Locate the cell with the specified text and output its (x, y) center coordinate. 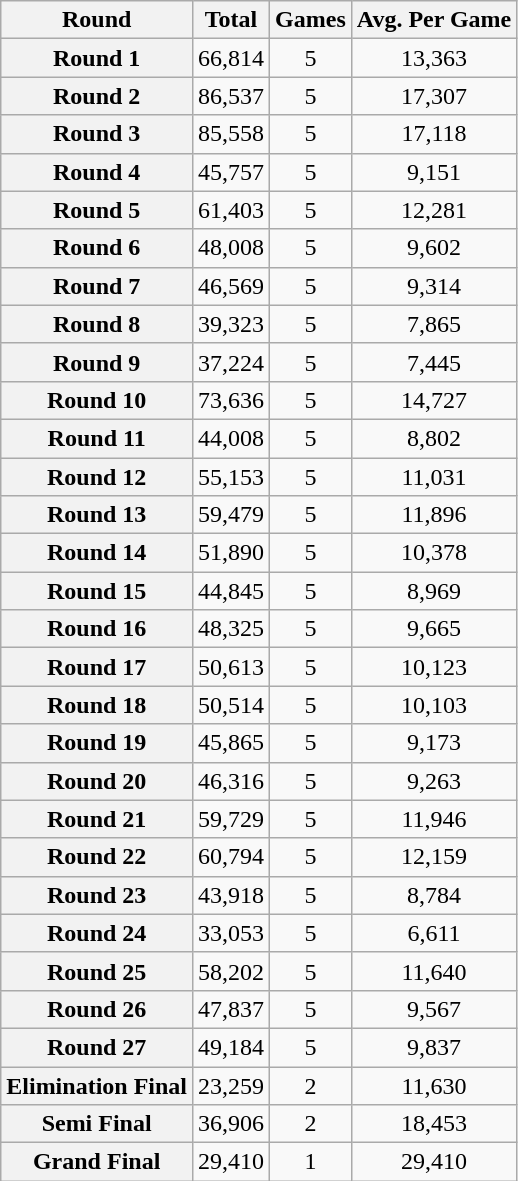
59,729 (232, 819)
43,918 (232, 895)
8,784 (434, 895)
9,173 (434, 743)
48,008 (232, 248)
66,814 (232, 58)
9,665 (434, 629)
Round 3 (97, 134)
Round 26 (97, 1009)
39,323 (232, 324)
Round 12 (97, 477)
Games (311, 20)
Round 22 (97, 857)
Round 15 (97, 591)
10,378 (434, 553)
11,946 (434, 819)
45,757 (232, 172)
Round 18 (97, 705)
59,479 (232, 515)
Round 25 (97, 971)
46,569 (232, 286)
Round 19 (97, 743)
Round 7 (97, 286)
45,865 (232, 743)
44,008 (232, 438)
Round 4 (97, 172)
50,514 (232, 705)
51,890 (232, 553)
23,259 (232, 1085)
58,202 (232, 971)
13,363 (434, 58)
8,802 (434, 438)
9,151 (434, 172)
Round 27 (97, 1047)
10,123 (434, 667)
Avg. Per Game (434, 20)
17,118 (434, 134)
17,307 (434, 96)
Round 5 (97, 210)
85,558 (232, 134)
9,263 (434, 781)
18,453 (434, 1124)
9,314 (434, 286)
1 (311, 1162)
46,316 (232, 781)
Round 16 (97, 629)
Round 13 (97, 515)
10,103 (434, 705)
12,281 (434, 210)
14,727 (434, 400)
Round (97, 20)
60,794 (232, 857)
86,537 (232, 96)
Round 20 (97, 781)
11,896 (434, 515)
61,403 (232, 210)
9,602 (434, 248)
Total (232, 20)
12,159 (434, 857)
Round 17 (97, 667)
33,053 (232, 933)
Round 24 (97, 933)
Round 14 (97, 553)
47,837 (232, 1009)
44,845 (232, 591)
9,567 (434, 1009)
48,325 (232, 629)
Elimination Final (97, 1085)
8,969 (434, 591)
Round 2 (97, 96)
49,184 (232, 1047)
37,224 (232, 362)
7,865 (434, 324)
Round 21 (97, 819)
9,837 (434, 1047)
55,153 (232, 477)
36,906 (232, 1124)
Round 23 (97, 895)
Round 11 (97, 438)
Round 8 (97, 324)
73,636 (232, 400)
Round 1 (97, 58)
Round 6 (97, 248)
50,613 (232, 667)
Grand Final (97, 1162)
6,611 (434, 933)
Semi Final (97, 1124)
11,630 (434, 1085)
Round 9 (97, 362)
11,640 (434, 971)
11,031 (434, 477)
7,445 (434, 362)
Round 10 (97, 400)
